Identify which cell holds the provided text, then report its (X, Y) central coordinate. 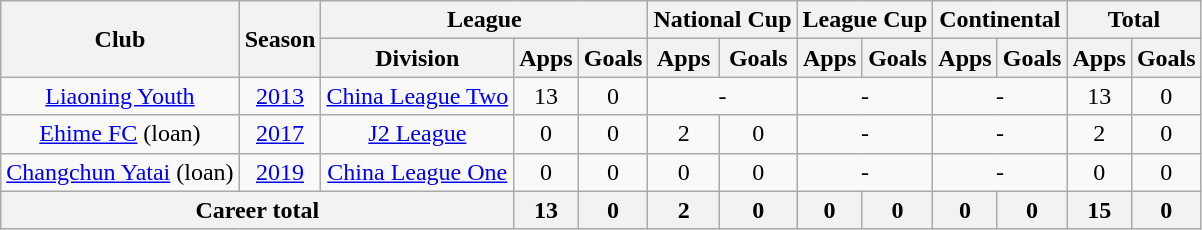
15 (1099, 210)
League Cup (865, 20)
Changchun Yatai (loan) (120, 172)
China League Two (418, 96)
Season (280, 39)
Club (120, 39)
Ehime FC (loan) (120, 134)
National Cup (722, 20)
J2 League (418, 134)
2019 (280, 172)
2017 (280, 134)
Continental (1000, 20)
Career total (258, 210)
2013 (280, 96)
Division (418, 58)
League (484, 20)
Liaoning Youth (120, 96)
Total (1134, 20)
China League One (418, 172)
